Find where the given text appears and provide that cell's center as (X, Y) coordinate. 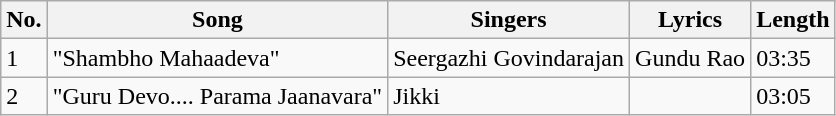
Song (218, 20)
03:35 (793, 58)
Jikki (509, 96)
"Guru Devo.... Parama Jaanavara" (218, 96)
"Shambho Mahaadeva" (218, 58)
03:05 (793, 96)
Lyrics (690, 20)
Length (793, 20)
Seergazhi Govindarajan (509, 58)
1 (24, 58)
No. (24, 20)
2 (24, 96)
Singers (509, 20)
Gundu Rao (690, 58)
